Return the [x, y] coordinate for the center point of the cell that contains the specified text.  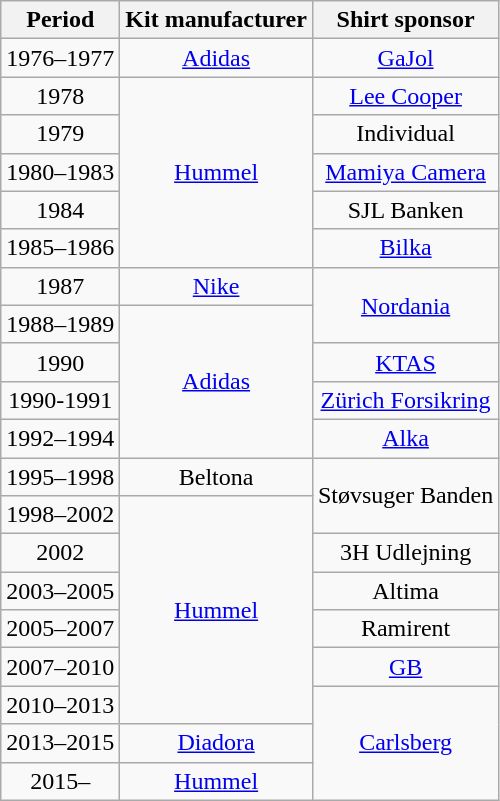
GaJol [405, 58]
Bilka [405, 248]
Støvsuger Banden [405, 496]
Kit manufacturer [216, 20]
Ramirent [405, 629]
Nike [216, 286]
2015– [60, 781]
Carlsberg [405, 743]
1976–1977 [60, 58]
1995–1998 [60, 477]
GB [405, 667]
1987 [60, 286]
2013–2015 [60, 743]
1998–2002 [60, 515]
2003–2005 [60, 591]
2002 [60, 553]
Period [60, 20]
2010–2013 [60, 705]
Lee Cooper [405, 96]
KTAS [405, 362]
Shirt sponsor [405, 20]
1980–1983 [60, 172]
Beltona [216, 477]
1984 [60, 210]
2007–2010 [60, 667]
2005–2007 [60, 629]
1990 [60, 362]
Zürich Forsikring [405, 400]
1985–1986 [60, 248]
3H Udlejning [405, 553]
1990-1991 [60, 400]
1988–1989 [60, 324]
1978 [60, 96]
SJL Banken [405, 210]
1992–1994 [60, 438]
Mamiya Camera [405, 172]
Alka [405, 438]
1979 [60, 134]
Individual [405, 134]
Altima [405, 591]
Nordania [405, 305]
Diadora [216, 743]
